Output the [x, y] coordinate of the center of the cell containing the given text.  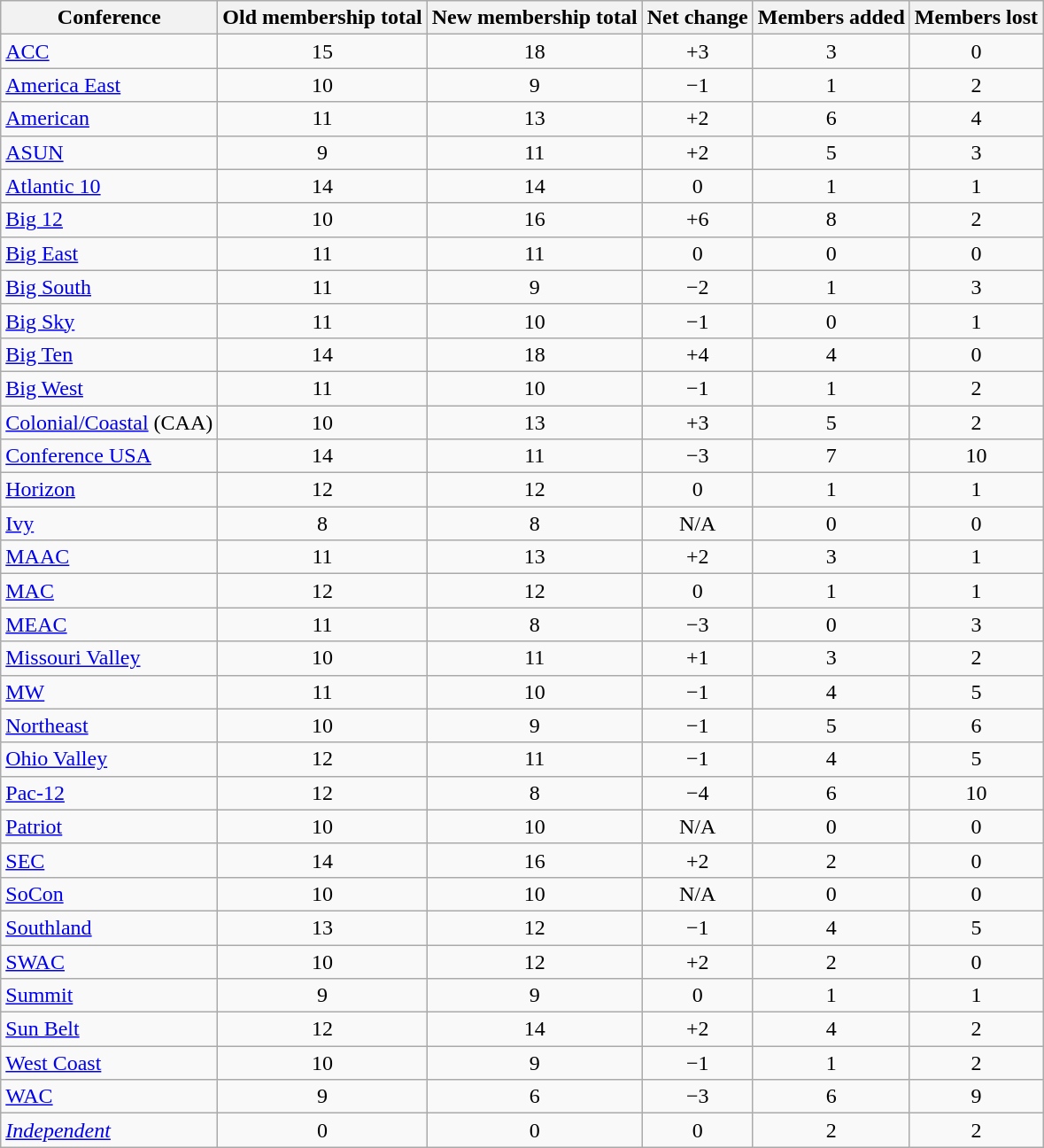
MEAC [110, 624]
Sun Belt [110, 1029]
WAC [110, 1097]
Patriot [110, 826]
America East [110, 85]
SoCon [110, 894]
Big Ten [110, 354]
Independent [110, 1130]
American [110, 119]
Colonial/Coastal (CAA) [110, 423]
Conference [110, 18]
Missouri Valley [110, 658]
Conference USA [110, 456]
Old membership total [322, 18]
Members lost [976, 18]
Summit [110, 996]
Ivy [110, 524]
SEC [110, 860]
+4 [698, 354]
SWAC [110, 961]
MAC [110, 591]
Southland [110, 927]
Big South [110, 287]
Pac-12 [110, 793]
Atlantic 10 [110, 186]
ACC [110, 51]
Big 12 [110, 220]
Ohio Valley [110, 759]
+1 [698, 658]
+6 [698, 220]
Horizon [110, 490]
Northeast [110, 725]
West Coast [110, 1063]
7 [831, 456]
New membership total [535, 18]
−4 [698, 793]
15 [322, 51]
ASUN [110, 152]
Members added [831, 18]
Big West [110, 388]
−2 [698, 287]
Big Sky [110, 321]
MAAC [110, 557]
Big East [110, 253]
Net change [698, 18]
MW [110, 692]
